Detect which cell encompasses the target text, then output its (x, y) center coordinate. 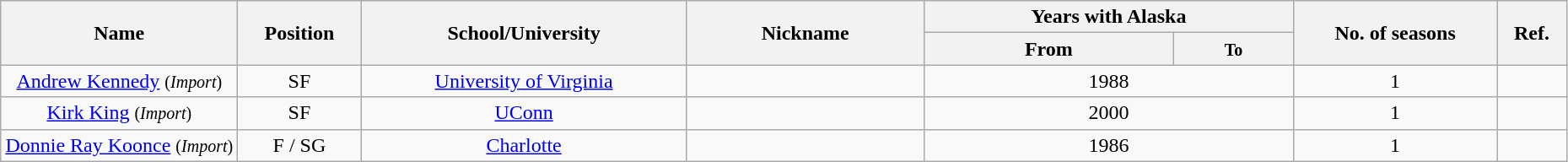
Kirk King (Import) (120, 113)
To (1234, 49)
Position (299, 33)
From (1048, 49)
Charlotte (524, 145)
2000 (1108, 113)
1986 (1108, 145)
Name (120, 33)
Ref. (1532, 33)
Years with Alaska (1108, 17)
1988 (1108, 81)
School/University (524, 33)
F / SG (299, 145)
Donnie Ray Koonce (Import) (120, 145)
University of Virginia (524, 81)
Andrew Kennedy (Import) (120, 81)
No. of seasons (1395, 33)
Nickname (805, 33)
UConn (524, 113)
